Return (X, Y) of the center of cell containing provided text 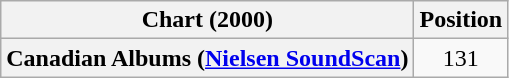
Canadian Albums (Nielsen SoundScan) (208, 58)
Position (461, 20)
Chart (2000) (208, 20)
131 (461, 58)
